Return the (X, Y) coordinate for the center point of the cell that contains the specified text.  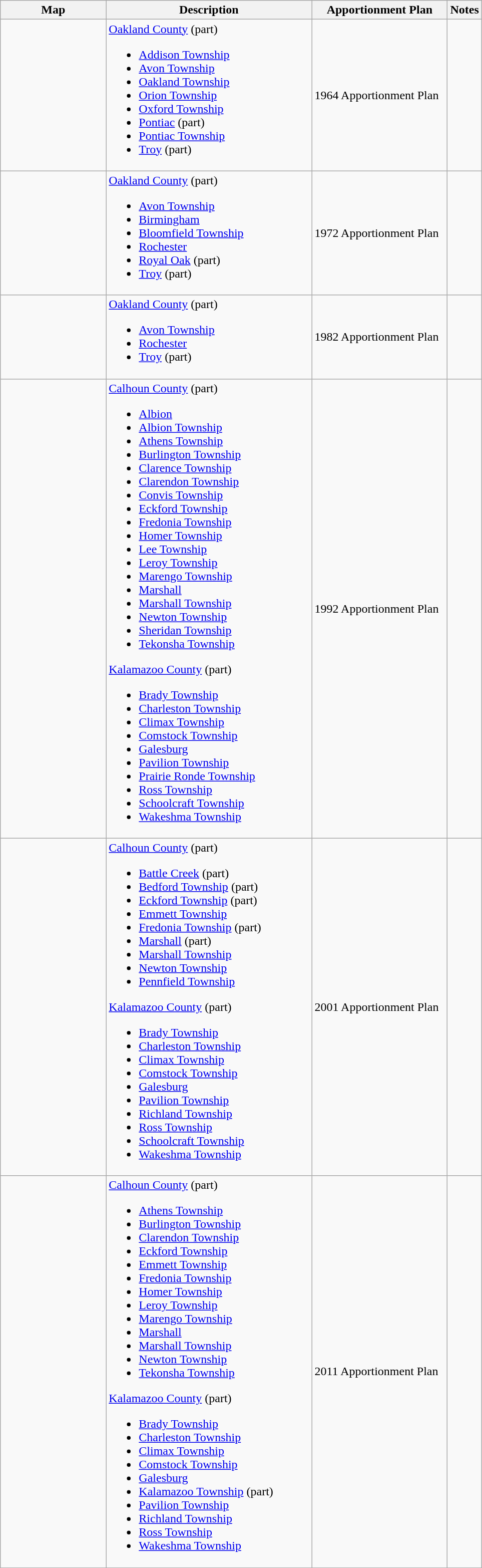
Notes (464, 10)
Oakland County (part)Addison TownshipAvon TownshipOakland TownshipOrion TownshipOxford TownshipPontiac (part)Pontiac TownshipTroy (part) (209, 95)
Apportionment Plan (379, 10)
Description (209, 10)
1972 Apportionment Plan (379, 233)
2001 Apportionment Plan (379, 1007)
2011 Apportionment Plan (379, 1372)
Oakland County (part)Avon TownshipRochesterTroy (part) (209, 337)
1982 Apportionment Plan (379, 337)
1964 Apportionment Plan (379, 95)
Oakland County (part)Avon TownshipBirminghamBloomfield TownshipRochesterRoyal Oak (part)Troy (part) (209, 233)
1992 Apportionment Plan (379, 608)
Map (53, 10)
